Pinpoint the cell where the given text exists, returning its (X, Y) midpoint coordinate. 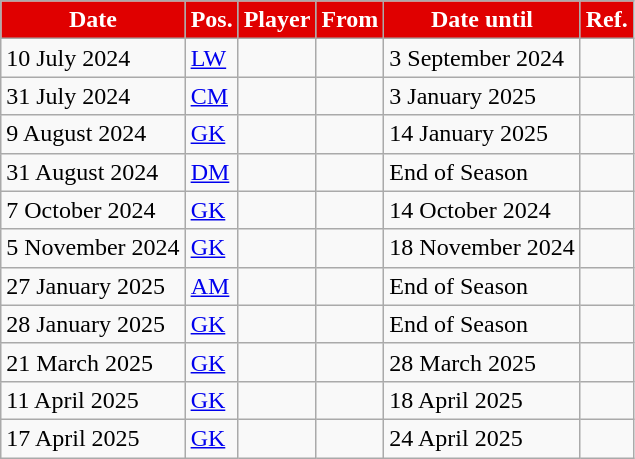
Ref. (606, 20)
21 March 2025 (93, 362)
31 August 2024 (93, 172)
28 January 2025 (93, 324)
Player (277, 20)
3 September 2024 (482, 58)
18 November 2024 (482, 248)
Date (93, 20)
Pos. (212, 20)
LW (212, 58)
11 April 2025 (93, 400)
5 November 2024 (93, 248)
28 March 2025 (482, 362)
10 July 2024 (93, 58)
From (350, 20)
AM (212, 286)
17 April 2025 (93, 438)
9 August 2024 (93, 134)
31 July 2024 (93, 96)
18 April 2025 (482, 400)
CM (212, 96)
27 January 2025 (93, 286)
14 October 2024 (482, 210)
7 October 2024 (93, 210)
14 January 2025 (482, 134)
DM (212, 172)
Date until (482, 20)
24 April 2025 (482, 438)
3 January 2025 (482, 96)
